From the cell containing the given text, extract its center point as (x, y) coordinate. 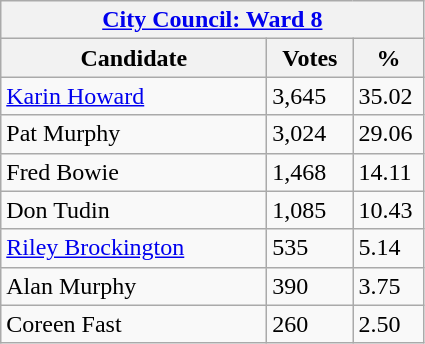
City Council: Ward 8 (212, 20)
% (388, 58)
3,024 (310, 134)
Coreen Fast (134, 324)
Fred Bowie (134, 172)
14.11 (388, 172)
3.75 (388, 286)
Riley Brockington (134, 248)
Alan Murphy (134, 286)
390 (310, 286)
Candidate (134, 58)
Karin Howard (134, 96)
1,085 (310, 210)
Pat Murphy (134, 134)
35.02 (388, 96)
29.06 (388, 134)
260 (310, 324)
2.50 (388, 324)
1,468 (310, 172)
10.43 (388, 210)
Don Tudin (134, 210)
5.14 (388, 248)
3,645 (310, 96)
Votes (310, 58)
535 (310, 248)
